Determine the [X, Y] coordinate at the center of the cell enclosing the given text.  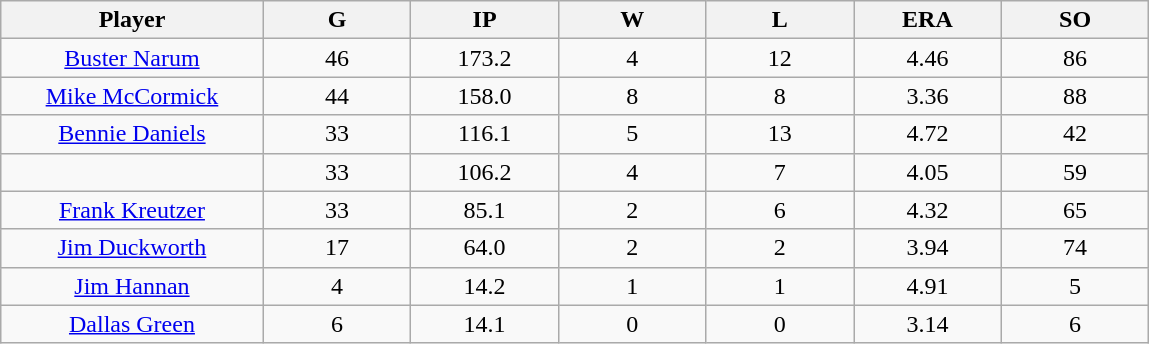
Jim Duckworth [132, 248]
46 [337, 58]
4.72 [928, 134]
3.36 [928, 96]
14.1 [485, 324]
4.05 [928, 172]
59 [1075, 172]
L [780, 20]
Bennie Daniels [132, 134]
14.2 [485, 286]
ERA [928, 20]
4.32 [928, 210]
12 [780, 58]
G [337, 20]
Buster Narum [132, 58]
74 [1075, 248]
Jim Hannan [132, 286]
173.2 [485, 58]
86 [1075, 58]
106.2 [485, 172]
Mike McCormick [132, 96]
13 [780, 134]
W [632, 20]
88 [1075, 96]
158.0 [485, 96]
85.1 [485, 210]
4.91 [928, 286]
44 [337, 96]
64.0 [485, 248]
17 [337, 248]
Player [132, 20]
65 [1075, 210]
SO [1075, 20]
7 [780, 172]
Frank Kreutzer [132, 210]
3.14 [928, 324]
IP [485, 20]
4.46 [928, 58]
Dallas Green [132, 324]
42 [1075, 134]
116.1 [485, 134]
3.94 [928, 248]
